For the text-containing cell, return its midpoint in [X, Y] coordinate format. 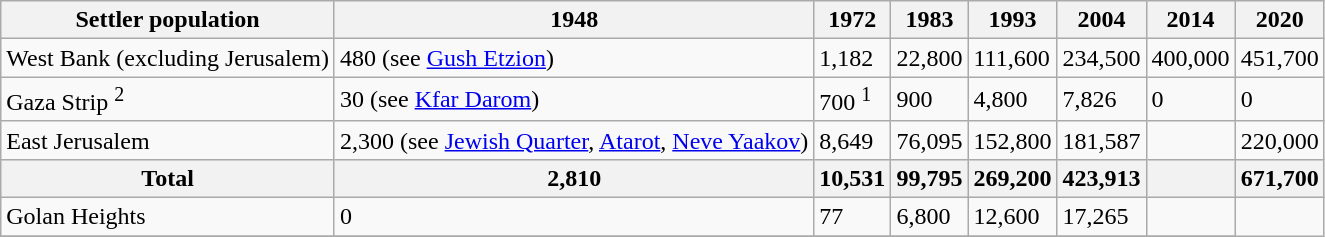
1948 [574, 20]
480 (see Gush Etzion) [574, 58]
77 [852, 217]
1972 [852, 20]
76,095 [930, 140]
700 1 [852, 100]
234,500 [1102, 58]
2004 [1102, 20]
Gaza Strip 2 [168, 100]
10,531 [852, 178]
1983 [930, 20]
Total [168, 178]
Golan Heights [168, 217]
2020 [1280, 20]
423,913 [1102, 178]
1,182 [852, 58]
2,810 [574, 178]
6,800 [930, 217]
451,700 [1280, 58]
East Jerusalem [168, 140]
West Bank (excluding Jerusalem) [168, 58]
17,265 [1102, 217]
99,795 [930, 178]
12,600 [1012, 217]
1993 [1012, 20]
30 (see Kfar Darom) [574, 100]
111,600 [1012, 58]
671,700 [1280, 178]
181,587 [1102, 140]
220,000 [1280, 140]
8,649 [852, 140]
269,200 [1012, 178]
4,800 [1012, 100]
152,800 [1012, 140]
900 [930, 100]
7,826 [1102, 100]
22,800 [930, 58]
2014 [1190, 20]
Settler population [168, 20]
2,300 (see Jewish Quarter, Atarot, Neve Yaakov) [574, 140]
400,000 [1190, 58]
